Return the (X, Y) coordinate for the center point of the cell that contains the specified text.  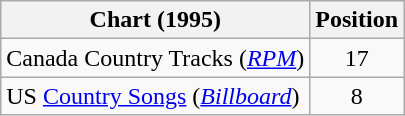
Chart (1995) (156, 20)
Position (357, 20)
Canada Country Tracks (RPM) (156, 58)
8 (357, 96)
US Country Songs (Billboard) (156, 96)
17 (357, 58)
